Capture the cell that displays the provided text and extract its (x, y) central coordinate. 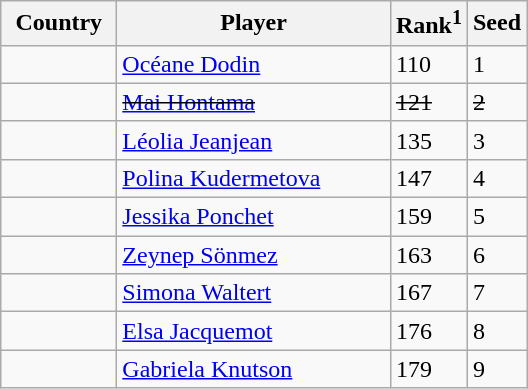
Zeynep Sönmez (254, 255)
Gabriela Knutson (254, 369)
Mai Hontama (254, 102)
163 (428, 255)
8 (496, 331)
Polina Kudermetova (254, 178)
Country (59, 24)
1 (496, 64)
4 (496, 178)
Player (254, 24)
Elsa Jacquemot (254, 331)
Simona Waltert (254, 293)
3 (496, 140)
Rank1 (428, 24)
147 (428, 178)
167 (428, 293)
Léolia Jeanjean (254, 140)
6 (496, 255)
121 (428, 102)
135 (428, 140)
179 (428, 369)
7 (496, 293)
110 (428, 64)
9 (496, 369)
Seed (496, 24)
2 (496, 102)
Océane Dodin (254, 64)
5 (496, 217)
176 (428, 331)
159 (428, 217)
Jessika Ponchet (254, 217)
